For the text-containing cell, return its midpoint in [X, Y] coordinate format. 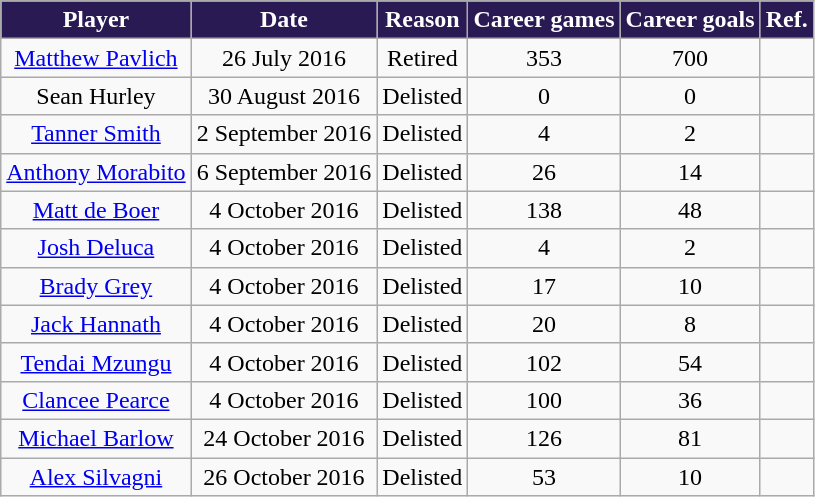
20 [544, 324]
14 [690, 172]
Michael Barlow [96, 438]
700 [690, 58]
26 [544, 172]
Matthew Pavlich [96, 58]
102 [544, 362]
Tanner Smith [96, 134]
Career games [544, 20]
17 [544, 286]
Brady Grey [96, 286]
Alex Silvagni [96, 477]
138 [544, 210]
353 [544, 58]
2 September 2016 [284, 134]
Player [96, 20]
Matt de Boer [96, 210]
24 October 2016 [284, 438]
Clancee Pearce [96, 400]
Anthony Morabito [96, 172]
Jack Hannath [96, 324]
126 [544, 438]
Retired [422, 58]
48 [690, 210]
Tendai Mzungu [96, 362]
Sean Hurley [96, 96]
Josh Deluca [96, 248]
Career goals [690, 20]
53 [544, 477]
81 [690, 438]
8 [690, 324]
6 September 2016 [284, 172]
54 [690, 362]
100 [544, 400]
30 August 2016 [284, 96]
Date [284, 20]
36 [690, 400]
26 July 2016 [284, 58]
Reason [422, 20]
26 October 2016 [284, 477]
Ref. [786, 20]
